Find where the given text appears and provide that cell's center as [X, Y] coordinate. 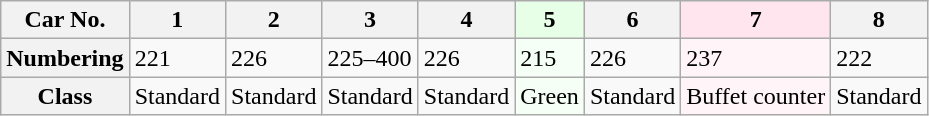
Car No. [65, 20]
3 [370, 20]
Green [550, 96]
2 [274, 20]
6 [632, 20]
222 [879, 58]
4 [466, 20]
225–400 [370, 58]
237 [756, 58]
Numbering [65, 58]
5 [550, 20]
215 [550, 58]
8 [879, 20]
Buffet counter [756, 96]
1 [177, 20]
7 [756, 20]
Class [65, 96]
221 [177, 58]
